Determine the (X, Y) coordinate at the center of the cell enclosing the given text.  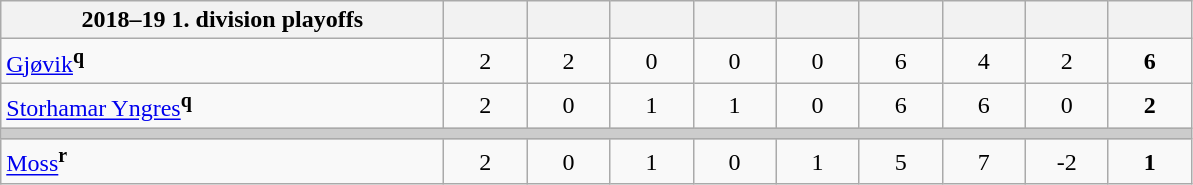
Gjøvikq (222, 62)
2018–19 1. division playoffs (222, 20)
Storhamar Yngresq (222, 106)
-2 (1066, 162)
4 (984, 62)
7 (984, 162)
Mossr (222, 162)
5 (900, 162)
